Pinpoint the cell where the given text exists, returning its [X, Y] midpoint coordinate. 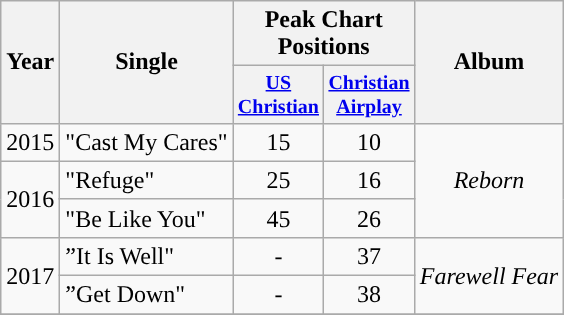
Album [488, 62]
15 [278, 142]
38 [370, 295]
26 [370, 218]
16 [370, 180]
2016 [30, 199]
2015 [30, 142]
2017 [30, 275]
Peak Chart Positions [324, 34]
”Get Down" [146, 295]
”It Is Well" [146, 256]
25 [278, 180]
10 [370, 142]
"Refuge" [146, 180]
"Cast My Cares" [146, 142]
Farewell Fear [488, 275]
Year [30, 62]
ChristianAirplay [370, 94]
45 [278, 218]
"Be Like You" [146, 218]
37 [370, 256]
Single [146, 62]
Reborn [488, 180]
USChristian [278, 94]
